Identify which cell holds the provided text, then report its (X, Y) central coordinate. 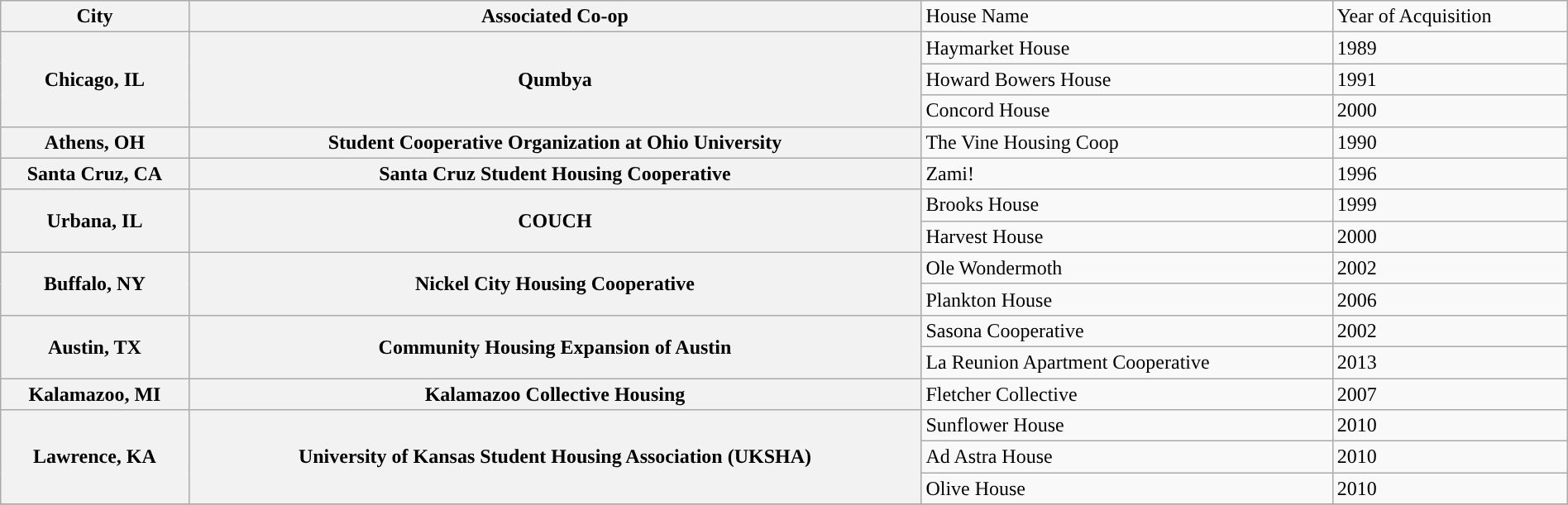
La Reunion Apartment Cooperative (1126, 362)
Zami! (1126, 174)
House Name (1126, 17)
2013 (1450, 362)
1990 (1450, 142)
Santa Cruz, CA (94, 174)
Buffalo, NY (94, 283)
Nickel City Housing Cooperative (555, 283)
Austin, TX (94, 346)
Lawrence, KA (94, 457)
Ole Wondermoth (1126, 268)
Kalamazoo, MI (94, 394)
Ad Astra House (1126, 457)
Fletcher Collective (1126, 394)
1991 (1450, 79)
1989 (1450, 48)
2007 (1450, 394)
Athens, OH (94, 142)
Urbana, IL (94, 221)
Harvest House (1126, 236)
1996 (1450, 174)
Haymarket House (1126, 48)
Olive House (1126, 488)
COUCH (555, 221)
Brooks House (1126, 205)
Sasona Cooperative (1126, 331)
The Vine Housing Coop (1126, 142)
Community Housing Expansion of Austin (555, 346)
Student Cooperative Organization at Ohio University (555, 142)
Plankton House (1126, 299)
Year of Acquisition (1450, 17)
Concord House (1126, 111)
Kalamazoo Collective Housing (555, 394)
Associated Co-op (555, 17)
Sunflower House (1126, 426)
Howard Bowers House (1126, 79)
Chicago, IL (94, 79)
City (94, 17)
2006 (1450, 299)
Qumbya (555, 79)
1999 (1450, 205)
University of Kansas Student Housing Association (UKSHA) (555, 457)
Santa Cruz Student Housing Cooperative (555, 174)
